For the text-containing cell, return its midpoint in [X, Y] coordinate format. 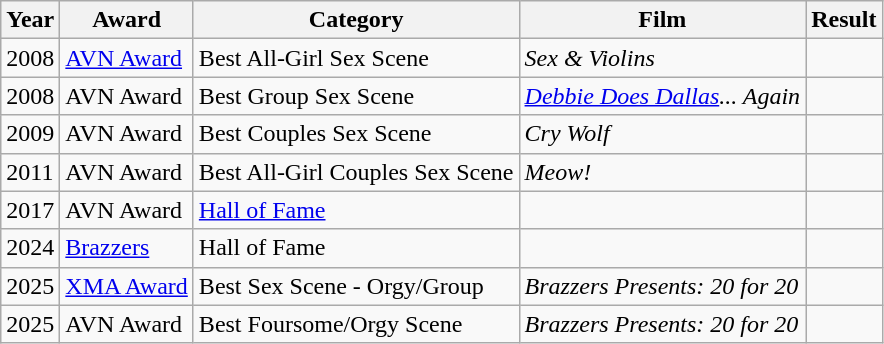
Best All-Girl Sex Scene [356, 58]
Meow! [662, 172]
Result [844, 20]
XMA Award [127, 286]
Sex & Violins [662, 58]
Debbie Does Dallas... Again [662, 96]
Best All-Girl Couples Sex Scene [356, 172]
2011 [30, 172]
2017 [30, 210]
Brazzers [127, 248]
2009 [30, 134]
Best Foursome/Orgy Scene [356, 324]
Best Couples Sex Scene [356, 134]
Film [662, 20]
Year [30, 20]
2024 [30, 248]
Category [356, 20]
Best Group Sex Scene [356, 96]
Cry Wolf [662, 134]
Best Sex Scene - Orgy/Group [356, 286]
Award [127, 20]
